Capture the cell that displays the provided text and extract its [X, Y] central coordinate. 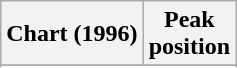
Chart (1996) [72, 34]
Peakposition [189, 34]
